Return the [X, Y] coordinate for the center point of the cell that contains the specified text.  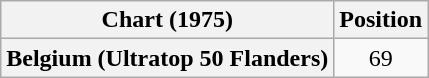
Belgium (Ultratop 50 Flanders) [168, 58]
Chart (1975) [168, 20]
69 [381, 58]
Position [381, 20]
